Output the [x, y] coordinate of the center of the cell containing the given text.  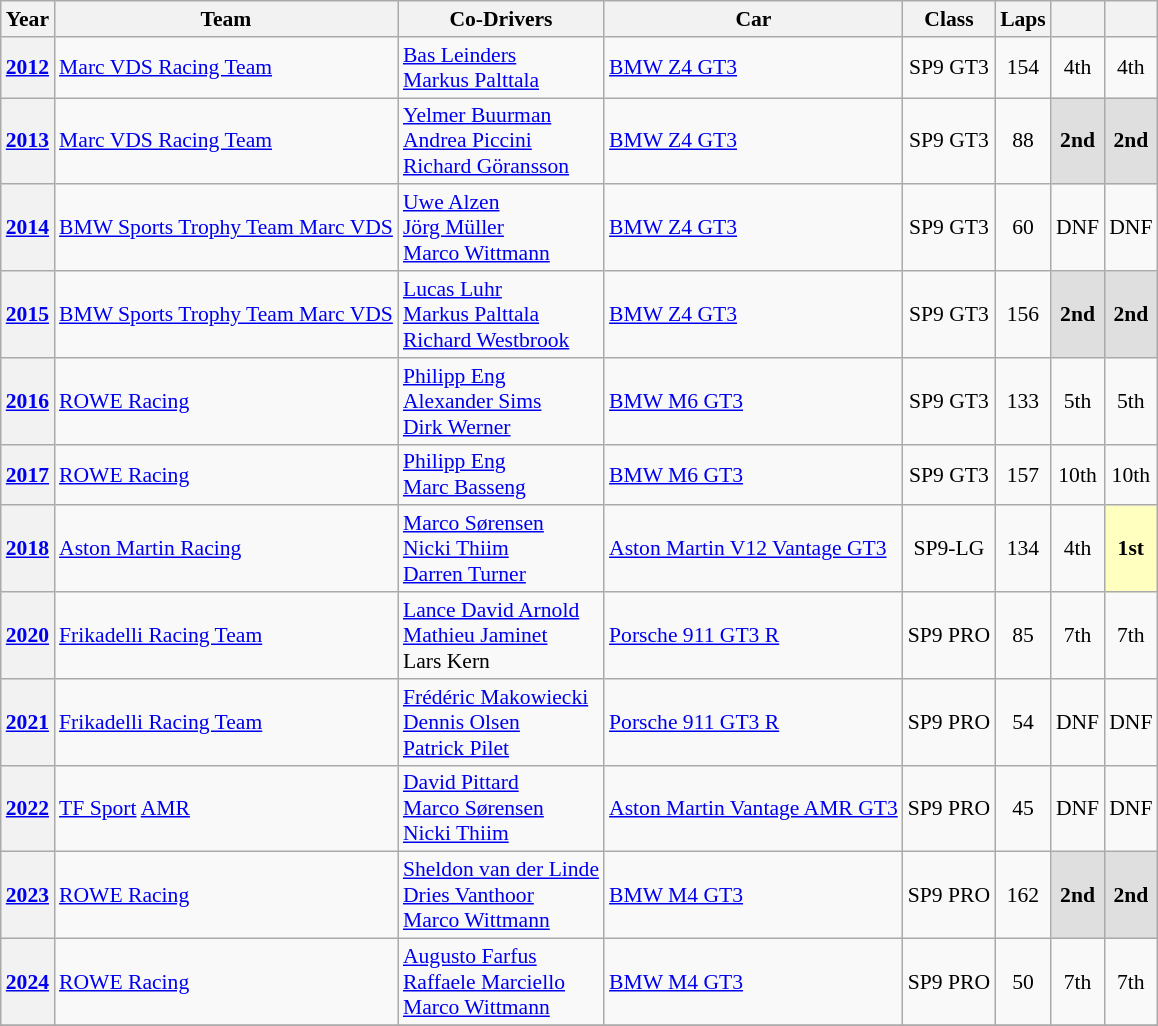
Marco Sørensen Nicki Thiim Darren Turner [501, 550]
154 [1023, 68]
SP9-LG [949, 550]
1st [1130, 550]
2018 [28, 550]
45 [1023, 808]
2012 [28, 68]
134 [1023, 550]
156 [1023, 314]
Aston Martin Vantage AMR GT3 [754, 808]
2021 [28, 722]
Uwe Alzen Jörg Müller Marco Wittmann [501, 228]
2022 [28, 808]
Laps [1023, 19]
Aston Martin Racing [226, 550]
Lance David Arnold Mathieu Jaminet Lars Kern [501, 636]
88 [1023, 142]
2024 [28, 982]
2017 [28, 474]
Team [226, 19]
50 [1023, 982]
2016 [28, 402]
2015 [28, 314]
Sheldon van der Linde Dries Vanthoor Marco Wittmann [501, 896]
Bas Leinders Markus Palttala [501, 68]
Year [28, 19]
Class [949, 19]
Lucas Luhr Markus Palttala Richard Westbrook [501, 314]
2023 [28, 896]
2013 [28, 142]
60 [1023, 228]
Philipp Eng Alexander Sims Dirk Werner [501, 402]
157 [1023, 474]
Philipp Eng Marc Basseng [501, 474]
David Pittard Marco Sørensen Nicki Thiim [501, 808]
2020 [28, 636]
54 [1023, 722]
TF Sport AMR [226, 808]
Augusto Farfus Raffaele Marciello Marco Wittmann [501, 982]
Aston Martin V12 Vantage GT3 [754, 550]
Frédéric Makowiecki Dennis Olsen Patrick Pilet [501, 722]
162 [1023, 896]
Yelmer Buurman Andrea Piccini Richard Göransson [501, 142]
Car [754, 19]
Co-Drivers [501, 19]
85 [1023, 636]
133 [1023, 402]
2014 [28, 228]
